Search for the cell housing the specified text and yield its (x, y) center coordinate. 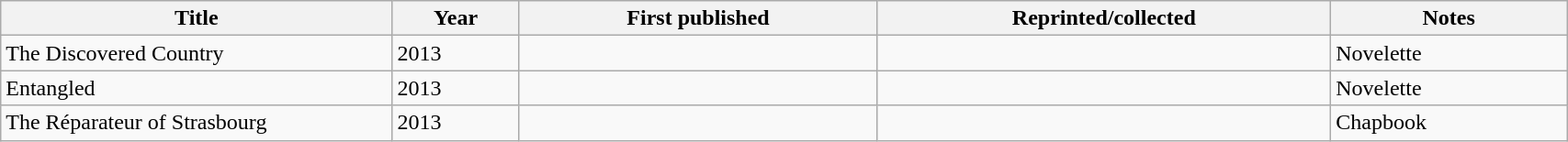
The Discovered Country (197, 53)
The Réparateur of Strasbourg (197, 123)
Title (197, 18)
Year (456, 18)
Entangled (197, 88)
Notes (1450, 18)
Reprinted/collected (1104, 18)
Chapbook (1450, 123)
First published (698, 18)
